Return (x, y) of the center of cell containing provided text 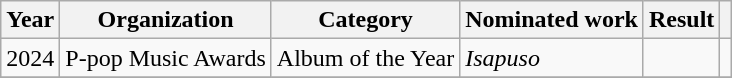
Album of the Year (365, 58)
Nominated work (552, 20)
2024 (30, 58)
Category (365, 20)
Result (681, 20)
Isapuso (552, 58)
Year (30, 20)
P-pop Music Awards (166, 58)
Organization (166, 20)
